Detect which cell encompasses the target text, then output its [X, Y] center coordinate. 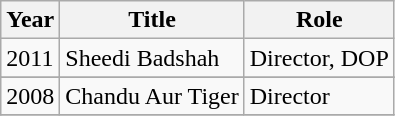
Sheedi Badshah [152, 58]
2011 [30, 58]
Title [152, 20]
Director [319, 96]
Chandu Aur Tiger [152, 96]
Year [30, 20]
Director, DOP [319, 58]
Role [319, 20]
2008 [30, 96]
